Pinpoint the cell where the given text exists, returning its (X, Y) midpoint coordinate. 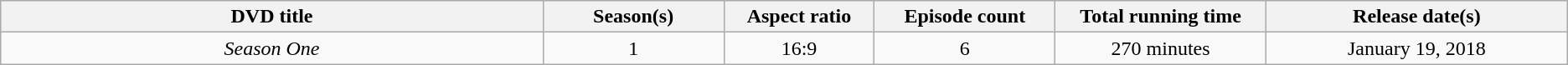
DVD title (271, 17)
January 19, 2018 (1416, 48)
1 (633, 48)
Episode count (965, 17)
Season(s) (633, 17)
16:9 (799, 48)
Total running time (1161, 17)
270 minutes (1161, 48)
6 (965, 48)
Aspect ratio (799, 17)
Season One (271, 48)
Release date(s) (1416, 17)
